From the cell containing the given text, extract its center point as [X, Y] coordinate. 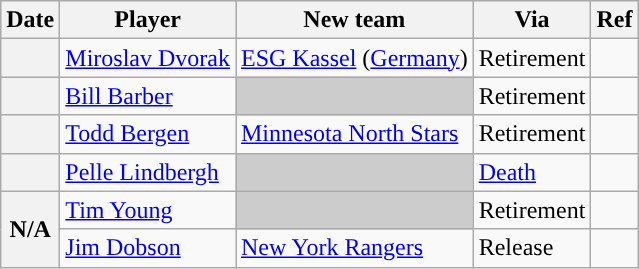
Pelle Lindbergh [148, 172]
Release [532, 248]
Via [532, 20]
Jim Dobson [148, 248]
Todd Bergen [148, 134]
Minnesota North Stars [355, 134]
ESG Kassel (Germany) [355, 58]
Miroslav Dvorak [148, 58]
Tim Young [148, 210]
Bill Barber [148, 96]
Ref [614, 20]
Player [148, 20]
Date [30, 20]
New York Rangers [355, 248]
New team [355, 20]
N/A [30, 229]
Death [532, 172]
